Find where the given text appears and provide that cell's center as [X, Y] coordinate. 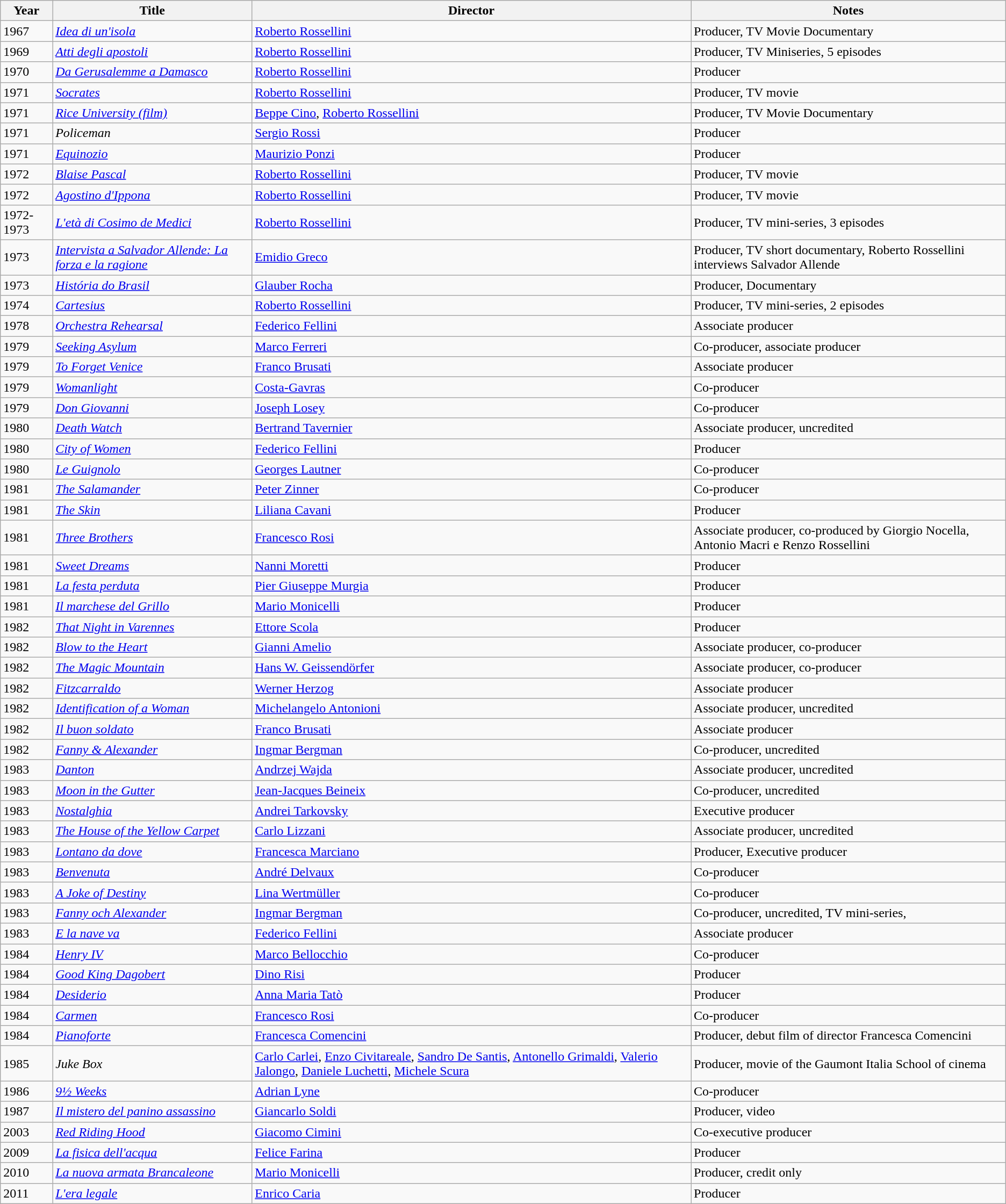
Carlo Carlei, Enzo Civitareale, Sandro De Santis, Antonello Grimaldi, Valerio Jalongo, Daniele Luchetti, Michele Scura [472, 1064]
Producer, credit only [849, 1173]
The Salamander [153, 489]
2003 [27, 1132]
Liliana Cavani [472, 510]
Henry IV [153, 954]
To Forget Venice [153, 367]
Blaise Pascal [153, 174]
Peter Zinner [472, 489]
Gianni Amelio [472, 647]
Pianoforte [153, 1036]
City of Women [153, 449]
Maurizio Ponzi [472, 154]
Rice University (film) [153, 113]
1972-1973 [27, 222]
Producer, TV mini-series, 2 episodes [849, 306]
Producer, movie of the Gaumont Italia School of cinema [849, 1064]
1986 [27, 1091]
Orchestra Rehearsal [153, 326]
Three Brothers [153, 537]
Danton [153, 770]
2010 [27, 1173]
Co-executive producer [849, 1132]
Il buon soldato [153, 729]
Notes [849, 11]
Marco Ferreri [472, 347]
Michelangelo Antonioni [472, 709]
Francesca Comencini [472, 1036]
Beppe Cino, Roberto Rossellini [472, 113]
Werner Herzog [472, 688]
Title [153, 11]
2011 [27, 1193]
Fanny och Alexander [153, 913]
Year [27, 11]
Lina Wertmüller [472, 892]
Joseph Losey [472, 408]
Sweet Dreams [153, 565]
1985 [27, 1064]
Nanni Moretti [472, 565]
Il mistero del panino assassino [153, 1112]
Blow to the Heart [153, 647]
Death Watch [153, 428]
Giacomo Cimini [472, 1132]
Director [472, 11]
Fitzcarraldo [153, 688]
Producer, debut film of director Francesca Comencini [849, 1036]
André Delvaux [472, 872]
Identification of a Woman [153, 709]
Andrei Tarkovsky [472, 811]
Francesca Marciano [472, 852]
1969 [27, 52]
That Night in Varennes [153, 627]
La fisica dell'acqua [153, 1152]
Producer, video [849, 1112]
Socrates [153, 92]
Producer, TV Miniseries, 5 episodes [849, 52]
Womanlight [153, 387]
Intervista a Salvador Allende: La forza e la ragione [153, 257]
A Joke of Destiny [153, 892]
Agostino d'Ippona [153, 194]
Associate producer, co-produced by Giorgio Nocella, Antonio Macri e Renzo Rossellini [849, 537]
Andrzej Wajda [472, 770]
Producer, Executive producer [849, 852]
Glauber Rocha [472, 285]
1970 [27, 72]
L'età di Cosimo de Medici [153, 222]
Don Giovanni [153, 408]
Co-producer, associate producer [849, 347]
Bertrand Tavernier [472, 428]
The Skin [153, 510]
Cartesius [153, 306]
La festa perduta [153, 586]
Desiderio [153, 995]
1974 [27, 306]
1978 [27, 326]
Atti degli apostoli [153, 52]
Enrico Caria [472, 1193]
The House of the Yellow Carpet [153, 831]
L'era legale [153, 1193]
Carlo Lizzani [472, 831]
1987 [27, 1112]
Le Guignolo [153, 469]
Costa-Gavras [472, 387]
Hans W. Geissendörfer [472, 668]
Ettore Scola [472, 627]
Benvenuta [153, 872]
Georges Lautner [472, 469]
Good King Dagobert [153, 975]
Adrian Lyne [472, 1091]
Pier Giuseppe Murgia [472, 586]
Producer, TV mini-series, 3 episodes [849, 222]
Lontano da dove [153, 852]
Executive producer [849, 811]
La nuova armata Brancaleone [153, 1173]
Il marchese del Grillo [153, 606]
Moon in the Gutter [153, 790]
Seeking Asylum [153, 347]
Giancarlo Soldi [472, 1112]
E la nave va [153, 933]
História do Brasil [153, 285]
Policeman [153, 133]
Juke Box [153, 1064]
1967 [27, 31]
Felice Farina [472, 1152]
Nostalghia [153, 811]
Sergio Rossi [472, 133]
Dino Risi [472, 975]
Producer, TV short documentary, Roberto Rossellini interviews Salvador Allende [849, 257]
Carmen [153, 1015]
Co-producer, uncredited, TV mini-series, [849, 913]
Producer, Documentary [849, 285]
Emidio Greco [472, 257]
9½ Weeks [153, 1091]
Jean-Jacques Beineix [472, 790]
Da Gerusalemme a Damasco [153, 72]
Marco Bellocchio [472, 954]
2009 [27, 1152]
The Magic Mountain [153, 668]
Equinozio [153, 154]
Red Riding Hood [153, 1132]
Idea di un'isola [153, 31]
Anna Maria Tatò [472, 995]
Fanny & Alexander [153, 749]
